Provide the (x, y) coordinate of the cell's center where the given text is located.  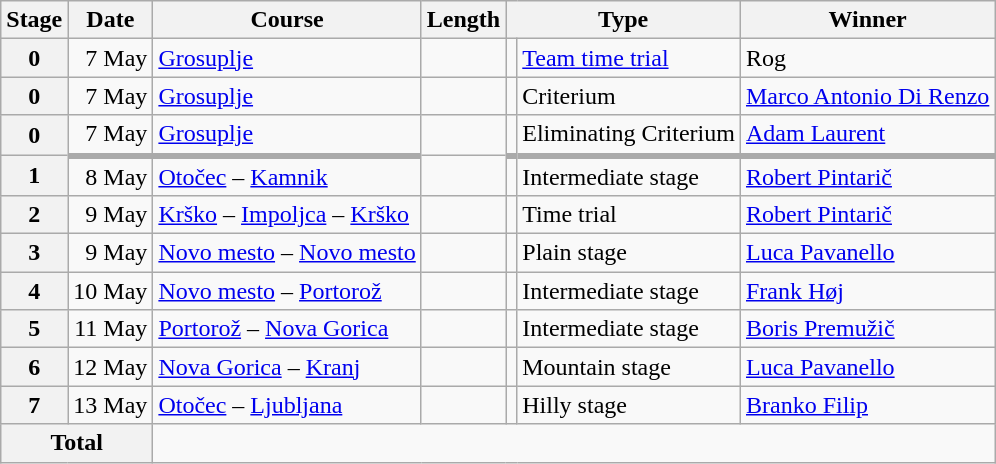
Adam Laurent (867, 135)
Novo mesto – Portorož (287, 291)
Frank Høj (867, 291)
Total (77, 443)
Rog (867, 58)
Date (110, 20)
11 May (110, 329)
6 (34, 367)
4 (34, 291)
Portorož – Nova Gorica (287, 329)
7 (34, 405)
Course (287, 20)
Type (624, 20)
Krško – Impoljca – Krško (287, 215)
3 (34, 253)
Mountain stage (629, 367)
Nova Gorica – Kranj (287, 367)
13 May (110, 405)
Boris Premužič (867, 329)
Winner (867, 20)
Marco Antonio Di Renzo (867, 96)
Hilly stage (629, 405)
Length (463, 20)
2 (34, 215)
Novo mesto – Novo mesto (287, 253)
Criterium (629, 96)
Otočec – Ljubljana (287, 405)
Eliminating Criterium (629, 135)
8 May (110, 175)
1 (34, 175)
Plain stage (629, 253)
12 May (110, 367)
Branko Filip (867, 405)
Otočec – Kamnik (287, 175)
Stage (34, 20)
Team time trial (629, 58)
10 May (110, 291)
5 (34, 329)
Time trial (629, 215)
